Search for the cell housing the specified text and yield its [x, y] center coordinate. 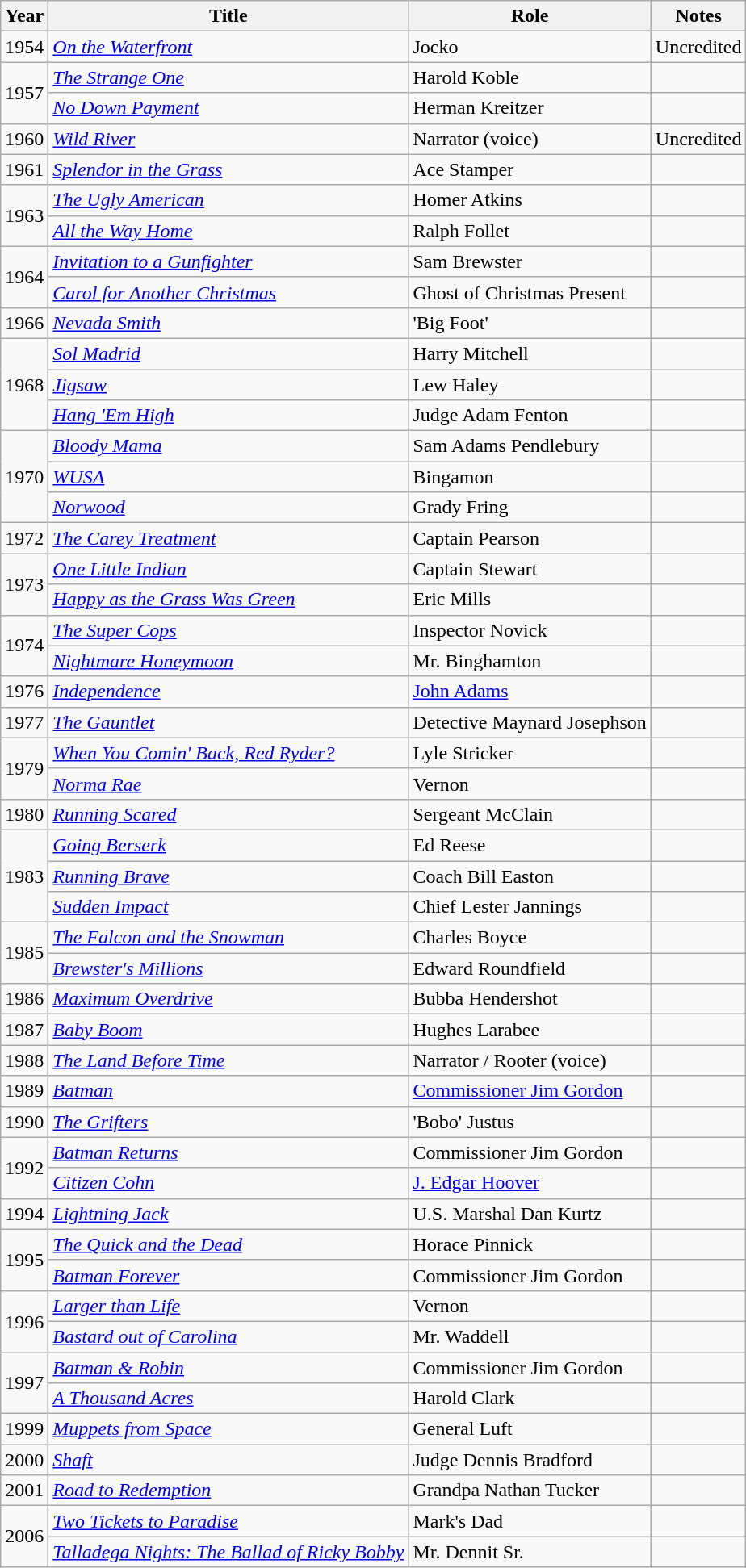
Mr. Dennit Sr. [530, 1552]
Narrator / Rooter (voice) [530, 1060]
Coach Bill Easton [530, 876]
Muppets from Space [228, 1429]
1994 [24, 1214]
Sergeant McClain [530, 814]
Splendor in the Grass [228, 169]
'Big Foot' [530, 323]
2000 [24, 1460]
The Quick and the Dead [228, 1244]
Herman Kreitzer [530, 108]
Grady Fring [530, 508]
Norwood [228, 508]
Harold Clark [530, 1399]
Going Berserk [228, 845]
Talladega Nights: The Ballad of Ricky Bobby [228, 1552]
Hughes Larabee [530, 1030]
Harold Koble [530, 77]
Inspector Novick [530, 630]
Shaft [228, 1460]
Brewster's Millions [228, 968]
Jocko [530, 47]
1979 [24, 768]
The Falcon and the Snowman [228, 938]
Edward Roundfield [530, 968]
J. Edgar Hoover [530, 1183]
The Grifters [228, 1122]
1960 [24, 139]
Road to Redemption [228, 1491]
Bloody Mama [228, 446]
Eric Mills [530, 600]
Ghost of Christmas Present [530, 292]
Sam Adams Pendlebury [530, 446]
1970 [24, 477]
Sam Brewster [530, 261]
Maximum Overdrive [228, 999]
Captain Stewart [530, 569]
Lew Haley [530, 385]
Grandpa Nathan Tucker [530, 1491]
Detective Maynard Josephson [530, 722]
1973 [24, 584]
1988 [24, 1060]
Lightning Jack [228, 1214]
Batman & Robin [228, 1368]
U.S. Marshal Dan Kurtz [530, 1214]
1976 [24, 692]
Ace Stamper [530, 169]
Norma Rae [228, 784]
Two Tickets to Paradise [228, 1521]
Larger than Life [228, 1306]
1985 [24, 953]
Bubba Hendershot [530, 999]
Running Scared [228, 814]
The Land Before Time [228, 1060]
1961 [24, 169]
2001 [24, 1491]
Hang 'Em High [228, 416]
1989 [24, 1091]
All the Way Home [228, 231]
Sol Madrid [228, 353]
1966 [24, 323]
Judge Dennis Bradford [530, 1460]
Carol for Another Christmas [228, 292]
1995 [24, 1260]
One Little Indian [228, 569]
1987 [24, 1030]
General Luft [530, 1429]
Charles Boyce [530, 938]
John Adams [530, 692]
1996 [24, 1321]
Invitation to a Gunfighter [228, 261]
Batman [228, 1091]
Batman Returns [228, 1152]
Citizen Cohn [228, 1183]
1990 [24, 1122]
Nevada Smith [228, 323]
Nightmare Honeymoon [228, 661]
1974 [24, 646]
Running Brave [228, 876]
When You Comin' Back, Red Ryder? [228, 753]
1957 [24, 93]
1983 [24, 876]
The Gauntlet [228, 722]
Title [228, 16]
Wild River [228, 139]
Batman Forever [228, 1275]
'Bobo' Justus [530, 1122]
A Thousand Acres [228, 1399]
1986 [24, 999]
Horace Pinnick [530, 1244]
Captain Pearson [530, 538]
1964 [24, 277]
1977 [24, 722]
WUSA [228, 477]
Sudden Impact [228, 907]
Chief Lester Jannings [530, 907]
Judge Adam Fenton [530, 416]
Homer Atkins [530, 200]
1963 [24, 215]
1997 [24, 1383]
Independence [228, 692]
No Down Payment [228, 108]
The Carey Treatment [228, 538]
Jigsaw [228, 385]
The Ugly American [228, 200]
The Super Cops [228, 630]
Bingamon [530, 477]
Ed Reese [530, 845]
Year [24, 16]
On the Waterfront [228, 47]
1992 [24, 1168]
1968 [24, 384]
Lyle Stricker [530, 753]
Happy as the Grass Was Green [228, 600]
Role [530, 16]
1980 [24, 814]
1999 [24, 1429]
Baby Boom [228, 1030]
2006 [24, 1537]
Ralph Follet [530, 231]
Notes [698, 16]
1954 [24, 47]
Bastard out of Carolina [228, 1336]
Harry Mitchell [530, 353]
The Strange One [228, 77]
Narrator (voice) [530, 139]
Mark's Dad [530, 1521]
Mr. Waddell [530, 1336]
1972 [24, 538]
Mr. Binghamton [530, 661]
